Detect which cell encompasses the target text, then output its [x, y] center coordinate. 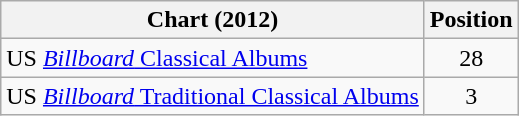
28 [471, 58]
3 [471, 96]
Chart (2012) [213, 20]
US Billboard Traditional Classical Albums [213, 96]
Position [471, 20]
US Billboard Classical Albums [213, 58]
